Output the [x, y] coordinate of the center of the cell containing the given text.  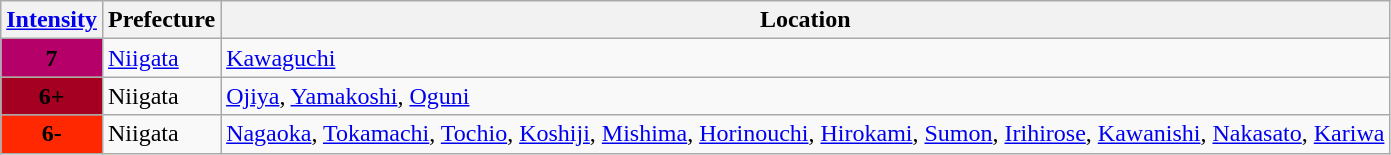
6+ [52, 96]
Nagaoka, Tokamachi, Tochio, Koshiji, Mishima, Horinouchi, Hirokami, Sumon, Irihirose, Kawanishi, Nakasato, Kariwa [806, 134]
Intensity [52, 20]
Kawaguchi [806, 58]
Prefecture [161, 20]
6- [52, 134]
Location [806, 20]
7 [52, 58]
Ojiya, Yamakoshi, Oguni [806, 96]
